Pinpoint the cell where the given text exists, returning its (x, y) midpoint coordinate. 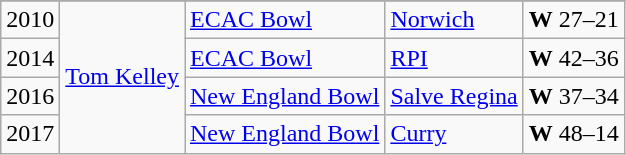
Tom Kelley (122, 77)
2014 (30, 58)
Norwich (454, 20)
W 37–34 (574, 96)
W 42–36 (574, 58)
W 27–21 (574, 20)
RPI (454, 58)
2010 (30, 20)
W 48–14 (574, 134)
Salve Regina (454, 96)
2017 (30, 134)
Curry (454, 134)
2016 (30, 96)
